Scan for the cell matching the given text and deliver its (X, Y) coordinate at center. 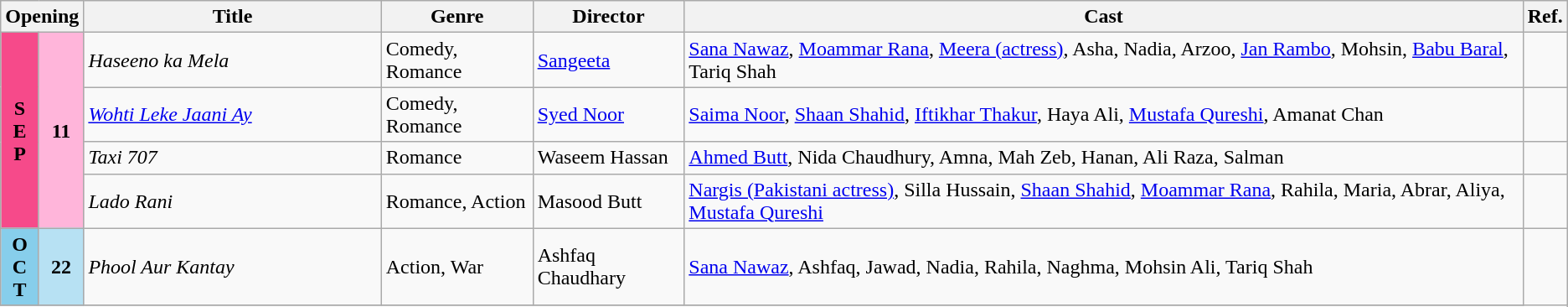
Ahmed Butt, Nida Chaudhury, Amna, Mah Zeb, Hanan, Ali Raza, Salman (1104, 158)
Sana Nawaz, Ashfaq, Jawad, Nadia, Rahila, Naghma, Mohsin Ali, Tariq Shah (1104, 267)
Nargis (Pakistani actress), Silla Hussain, Shaan Shahid, Moammar Rana, Rahila, Maria, Abrar, Aliya, Mustafa Qureshi (1104, 201)
Taxi 707 (233, 158)
Ref. (1545, 17)
Waseem Hassan (608, 158)
Haseeno ka Mela (233, 60)
Wohti Leke Jaani Ay (233, 114)
Romance, Action (457, 201)
Sangeeta (608, 60)
Title (233, 17)
Syed Noor (608, 114)
Director (608, 17)
OCT (20, 267)
Action, War (457, 267)
Saima Noor, Shaan Shahid, Iftikhar Thakur, Haya Ali, Mustafa Qureshi, Amanat Chan (1104, 114)
Masood Butt (608, 201)
Cast (1104, 17)
SEP (20, 131)
Romance (457, 158)
11 (61, 131)
Opening (42, 17)
Phool Aur Kantay (233, 267)
Sana Nawaz, Moammar Rana, Meera (actress), Asha, Nadia, Arzoo, Jan Rambo, Mohsin, Babu Baral, Tariq Shah (1104, 60)
Ashfaq Chaudhary (608, 267)
Lado Rani (233, 201)
Genre (457, 17)
22 (61, 267)
